Identify which cell holds the provided text, then report its (X, Y) central coordinate. 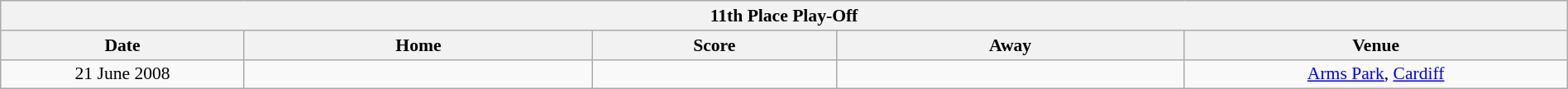
Venue (1376, 45)
Arms Park, Cardiff (1376, 74)
Date (122, 45)
21 June 2008 (122, 74)
Home (418, 45)
Away (1011, 45)
Score (715, 45)
11th Place Play-Off (784, 16)
